Capture the cell that displays the provided text and extract its (x, y) central coordinate. 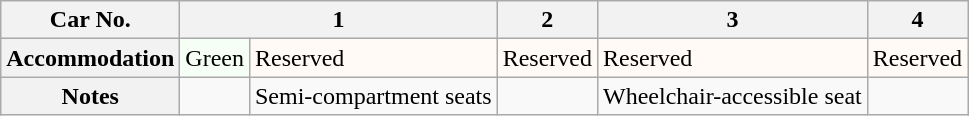
Wheelchair-accessible seat (733, 96)
2 (547, 20)
Green (215, 58)
3 (733, 20)
Car No. (90, 20)
Accommodation (90, 58)
Semi-compartment seats (373, 96)
4 (917, 20)
Notes (90, 96)
1 (338, 20)
